Locate the cell with the specified text and output its [X, Y] center coordinate. 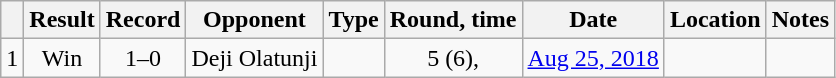
Result [62, 20]
5 (6), [453, 58]
Opponent [254, 20]
Aug 25, 2018 [593, 58]
Deji Olatunji [254, 58]
Round, time [453, 20]
Win [62, 58]
1 [12, 58]
Location [715, 20]
Date [593, 20]
Notes [800, 20]
Type [354, 20]
Record [143, 20]
1–0 [143, 58]
